Find where the given text appears and provide that cell's center as [X, Y] coordinate. 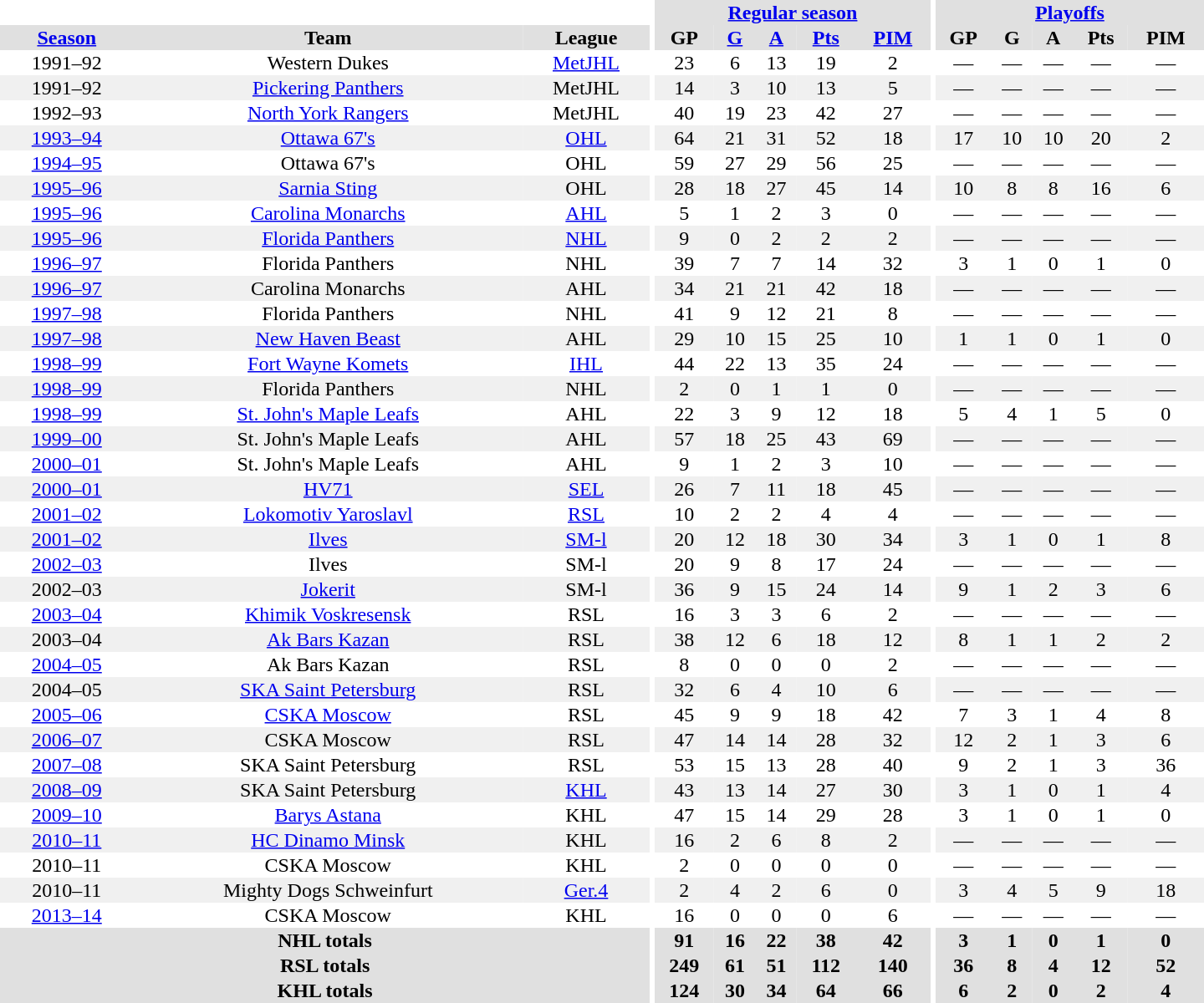
2006–07 [67, 740]
Playoffs [1070, 13]
51 [777, 965]
Lokomotiv Yaroslavl [328, 514]
41 [685, 313]
North York Rangers [328, 113]
56 [826, 163]
Season [67, 38]
KHL totals [324, 990]
249 [685, 965]
League [586, 38]
69 [893, 439]
112 [826, 965]
1999–00 [67, 439]
53 [685, 765]
91 [685, 940]
Team [328, 38]
HV71 [328, 489]
Sarnia Sting [328, 188]
Mighty Dogs Schweinfurt [328, 890]
2005–06 [67, 715]
1993–94 [67, 138]
Ger.4 [586, 890]
66 [893, 990]
44 [685, 364]
26 [685, 489]
2008–09 [67, 790]
2013–14 [67, 915]
Fort Wayne Komets [328, 364]
Jokerit [328, 589]
57 [685, 439]
39 [685, 263]
2007–08 [67, 765]
31 [777, 138]
1994–95 [67, 163]
140 [893, 965]
2009–10 [67, 815]
1992–93 [67, 113]
61 [735, 965]
Khimik Voskresensk [328, 614]
Regular season [793, 13]
SEL [586, 489]
HC Dinamo Minsk [328, 840]
124 [685, 990]
New Haven Beast [328, 339]
Pickering Panthers [328, 88]
RSL totals [324, 965]
11 [777, 489]
Western Dukes [328, 63]
59 [685, 163]
35 [826, 364]
Barys Astana [328, 815]
NHL totals [324, 940]
IHL [586, 364]
